Return (X, Y) of the center of cell containing provided text 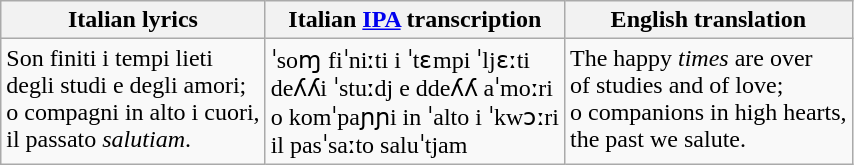
English translation (708, 20)
Italian lyrics (133, 20)
Italian IPA transcription (414, 20)
The happy times are overof studies and of love;o companions in high hearts,the past we salute. (708, 102)
ˈsoɱ fiˈniːti i ˈtɛmpi ˈljɛːtideʎʎi ˈstuːdj e ddeʎʎ aˈmoːrio komˈpaɲɲi in ˈalto i ˈkwɔːriil pasˈsaːto saluˈtjam (414, 102)
Son finiti i tempi lietidegli studi e degli amori;o compagni in alto i cuori,il passato salutiam. (133, 102)
